Pinpoint the cell where the given text exists, returning its (X, Y) midpoint coordinate. 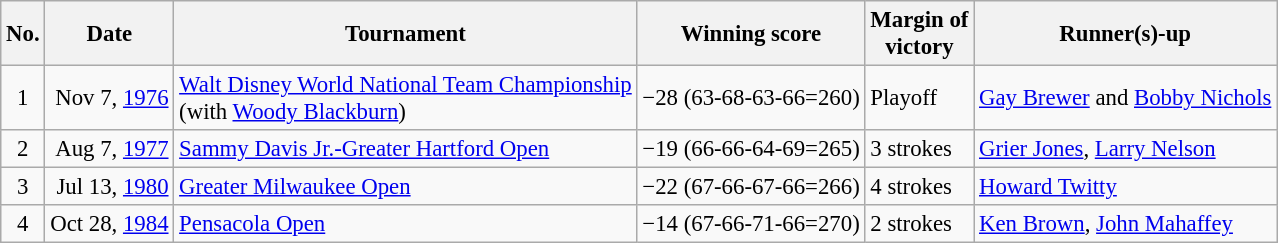
Date (110, 34)
3 strokes (920, 149)
Tournament (406, 34)
Margin ofvictory (920, 34)
Runner(s)-up (1126, 34)
−14 (67-66-71-66=270) (751, 224)
Playoff (920, 98)
Winning score (751, 34)
Greater Milwaukee Open (406, 187)
Howard Twitty (1126, 187)
2 (23, 149)
4 strokes (920, 187)
No. (23, 34)
Sammy Davis Jr.-Greater Hartford Open (406, 149)
−28 (63-68-63-66=260) (751, 98)
3 (23, 187)
4 (23, 224)
Aug 7, 1977 (110, 149)
Jul 13, 1980 (110, 187)
Nov 7, 1976 (110, 98)
Walt Disney World National Team Championship(with Woody Blackburn) (406, 98)
Grier Jones, Larry Nelson (1126, 149)
1 (23, 98)
Gay Brewer and Bobby Nichols (1126, 98)
−19 (66-66-64-69=265) (751, 149)
Pensacola Open (406, 224)
−22 (67-66-67-66=266) (751, 187)
Oct 28, 1984 (110, 224)
Ken Brown, John Mahaffey (1126, 224)
2 strokes (920, 224)
